Provide the (x, y) coordinate of the cell's center where the given text is located.  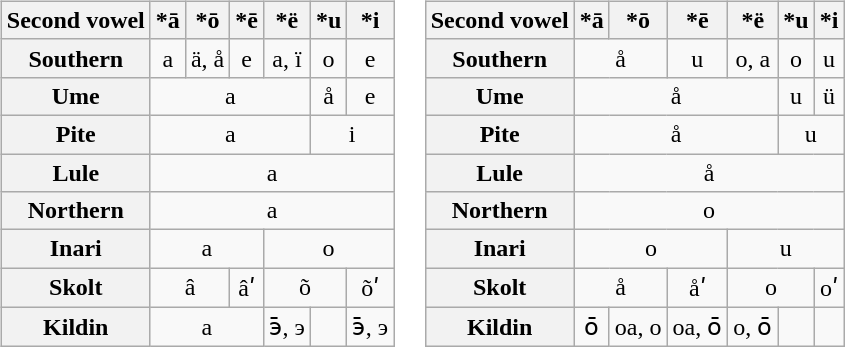
â (190, 288)
а (206, 327)
о, о̄ (753, 327)
âʹ (247, 288)
åʹ (698, 288)
a, ï (286, 58)
oʹ (829, 288)
õʹ (370, 288)
оа, о̄ (698, 327)
o, a (753, 58)
õ (304, 288)
о̄ (592, 327)
оа, о (638, 327)
ä, å (207, 58)
i (352, 134)
ü (829, 96)
